Determine the [X, Y] coordinate at the center of the cell enclosing the given text.  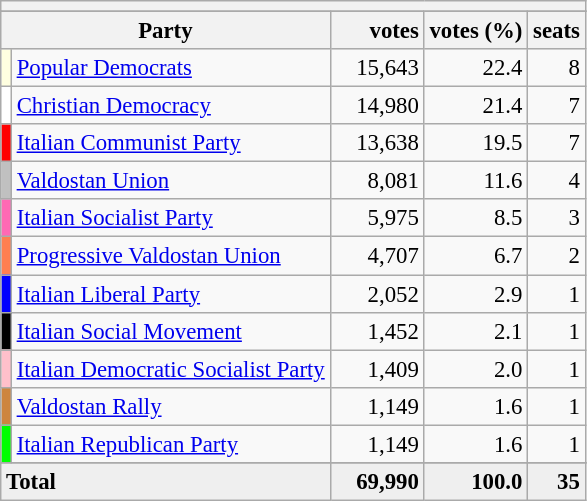
2.0 [476, 369]
Progressive Valdostan Union [170, 256]
15,643 [377, 68]
22.4 [476, 68]
8 [556, 68]
69,990 [377, 482]
1,452 [377, 331]
Party [166, 31]
21.4 [476, 106]
8.5 [476, 219]
35 [556, 482]
2.9 [476, 294]
Valdostan Union [170, 181]
2 [556, 256]
5,975 [377, 219]
4 [556, 181]
2,052 [377, 294]
Popular Democrats [170, 68]
seats [556, 31]
14,980 [377, 106]
8,081 [377, 181]
19.5 [476, 143]
3 [556, 219]
Italian Social Movement [170, 331]
Italian Democratic Socialist Party [170, 369]
Italian Communist Party [170, 143]
Italian Liberal Party [170, 294]
Italian Socialist Party [170, 219]
votes [377, 31]
2.1 [476, 331]
votes (%) [476, 31]
6.7 [476, 256]
Valdostan Rally [170, 406]
1,409 [377, 369]
Total [166, 482]
Italian Republican Party [170, 444]
11.6 [476, 181]
4,707 [377, 256]
13,638 [377, 143]
100.0 [476, 482]
Christian Democracy [170, 106]
